Locate the cell with the specified text and output its [x, y] center coordinate. 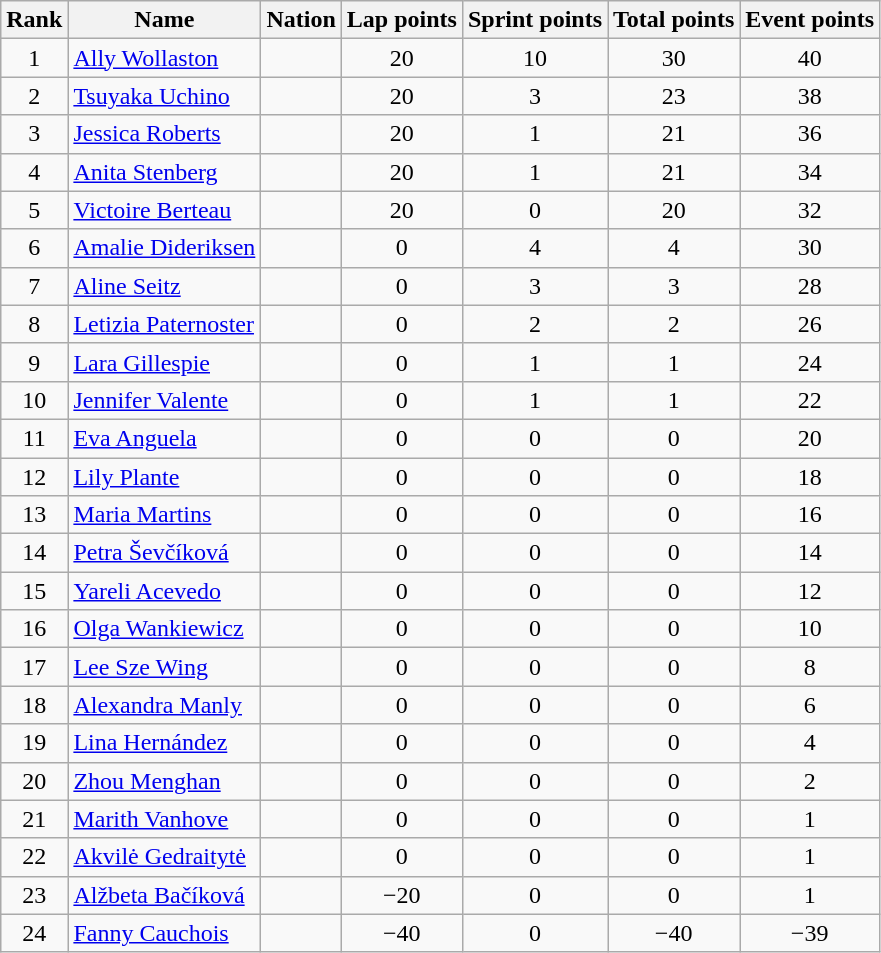
Rank [34, 20]
Eva Anguela [164, 438]
36 [810, 134]
Letizia Paternoster [164, 324]
Name [164, 20]
9 [34, 362]
Total points [674, 20]
11 [34, 438]
Marith Vanhove [164, 819]
Lily Plante [164, 477]
7 [34, 286]
Ally Wollaston [164, 58]
28 [810, 286]
34 [810, 172]
Alžbeta Bačíková [164, 895]
Jessica Roberts [164, 134]
−20 [402, 895]
Maria Martins [164, 515]
Sprint points [534, 20]
Alexandra Manly [164, 705]
32 [810, 210]
Petra Ševčíková [164, 553]
Event points [810, 20]
Zhou Menghan [164, 781]
−39 [810, 933]
Jennifer Valente [164, 400]
Yareli Acevedo [164, 591]
Victoire Berteau [164, 210]
13 [34, 515]
Lap points [402, 20]
5 [34, 210]
15 [34, 591]
Fanny Cauchois [164, 933]
17 [34, 667]
40 [810, 58]
Nation [301, 20]
Lara Gillespie [164, 362]
Akvilė Gedraitytė [164, 857]
19 [34, 743]
Lee Sze Wing [164, 667]
Aline Seitz [164, 286]
38 [810, 96]
Anita Stenberg [164, 172]
26 [810, 324]
Amalie Dideriksen [164, 248]
Lina Hernández [164, 743]
Tsuyaka Uchino [164, 96]
Olga Wankiewicz [164, 629]
